Find where the given text appears and provide that cell's center as (X, Y) coordinate. 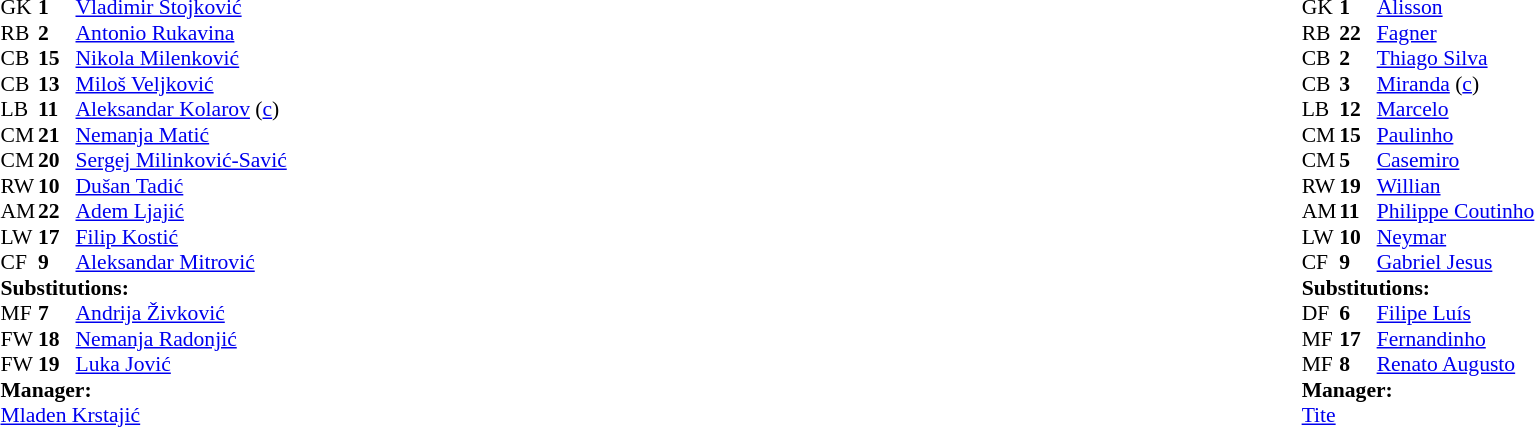
Luka Jović (182, 365)
3 (1358, 84)
Renato Augusto (1456, 365)
20 (57, 161)
Filip Kostić (182, 237)
7 (57, 313)
Miranda (c) (1456, 84)
Thiago Silva (1456, 59)
Marcelo (1456, 109)
Willian (1456, 186)
Dušan Tadić (182, 186)
Paulinho (1456, 135)
5 (1358, 161)
Philippe Coutinho (1456, 211)
6 (1358, 313)
Nemanja Radonjić (182, 339)
13 (57, 84)
Miloš Veljković (182, 84)
12 (1358, 109)
Antonio Rukavina (182, 33)
Neymar (1456, 237)
Fernandinho (1456, 339)
21 (57, 135)
8 (1358, 365)
Filipe Luís (1456, 313)
DF (1321, 313)
Aleksandar Mitrović (182, 263)
Sergej Milinković-Savić (182, 161)
18 (57, 339)
Fagner (1456, 33)
Andrija Živković (182, 313)
Nemanja Matić (182, 135)
Gabriel Jesus (1456, 263)
Nikola Milenković (182, 59)
Aleksandar Kolarov (c) (182, 109)
Casemiro (1456, 161)
Adem Ljajić (182, 211)
